Return the [x, y] coordinate for the center point of the cell that contains the specified text.  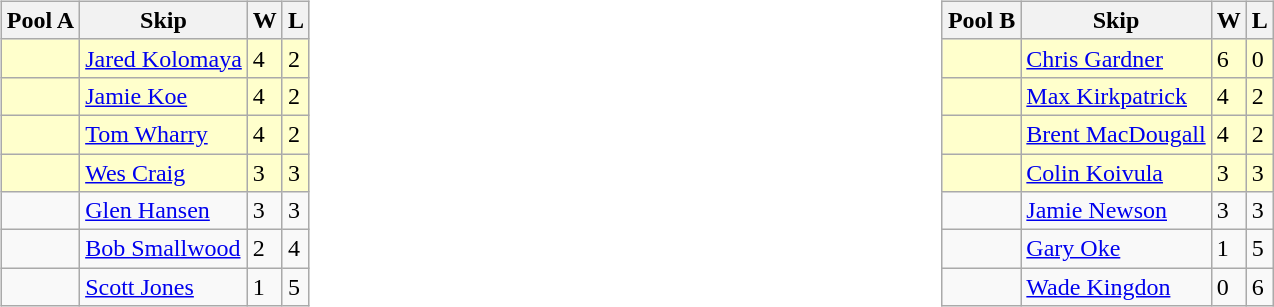
Jamie Newson [1116, 211]
Jared Kolomaya [164, 58]
Pool A [40, 20]
Max Kirkpatrick [1116, 96]
Glen Hansen [164, 211]
Bob Smallwood [164, 249]
Chris Gardner [1116, 58]
Colin Koivula [1116, 173]
Pool B [981, 20]
Wade Kingdon [1116, 287]
Scott Jones [164, 287]
Wes Craig [164, 173]
Brent MacDougall [1116, 134]
Gary Oke [1116, 249]
Tom Wharry [164, 134]
Jamie Koe [164, 96]
